For the text-containing cell, return its midpoint in [x, y] coordinate format. 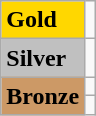
Bronze [43, 96]
Silver [43, 58]
Gold [43, 20]
